Determine the (X, Y) coordinate at the center of the cell enclosing the given text.  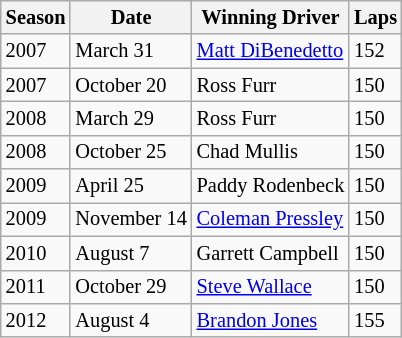
March 31 (130, 51)
August 4 (130, 320)
Coleman Pressley (270, 219)
November 14 (130, 219)
Brandon Jones (270, 320)
October 29 (130, 287)
Winning Driver (270, 17)
October 25 (130, 152)
152 (376, 51)
2012 (36, 320)
March 29 (130, 118)
October 20 (130, 85)
Season (36, 17)
Garrett Campbell (270, 253)
Matt DiBenedetto (270, 51)
Laps (376, 17)
April 25 (130, 186)
Steve Wallace (270, 287)
2010 (36, 253)
Date (130, 17)
Chad Mullis (270, 152)
2011 (36, 287)
August 7 (130, 253)
Paddy Rodenbeck (270, 186)
155 (376, 320)
